For the text-containing cell, return its midpoint in (X, Y) coordinate format. 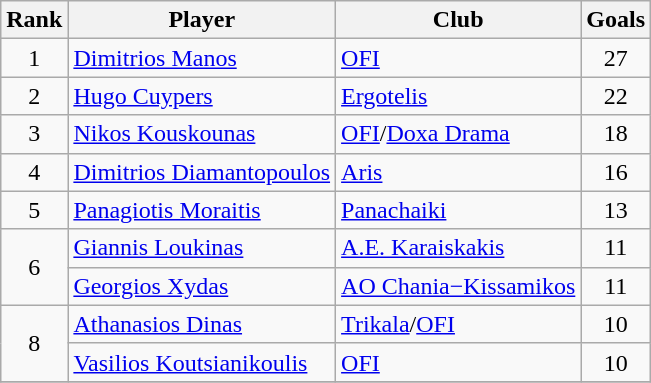
Panagiotis Moraitis (202, 210)
Club (458, 20)
18 (616, 134)
16 (616, 172)
Goals (616, 20)
3 (34, 134)
22 (616, 96)
Giannis Loukinas (202, 248)
6 (34, 267)
13 (616, 210)
4 (34, 172)
8 (34, 343)
5 (34, 210)
Panachaiki (458, 210)
OFI/Doxa Drama (458, 134)
2 (34, 96)
Player (202, 20)
Rank (34, 20)
27 (616, 58)
Georgios Xydas (202, 286)
Nikos Kouskounas (202, 134)
Aris (458, 172)
1 (34, 58)
Hugo Cuypers (202, 96)
Ergotelis (458, 96)
Athanasios Dinas (202, 324)
Vasilios Koutsianikoulis (202, 362)
A.E. Karaiskakis (458, 248)
Dimitrios Manos (202, 58)
Dimitrios Diamantopoulos (202, 172)
Trikala/OFI (458, 324)
AO Chania−Kissamikos (458, 286)
